Pinpoint the cell where the given text exists, returning its [X, Y] midpoint coordinate. 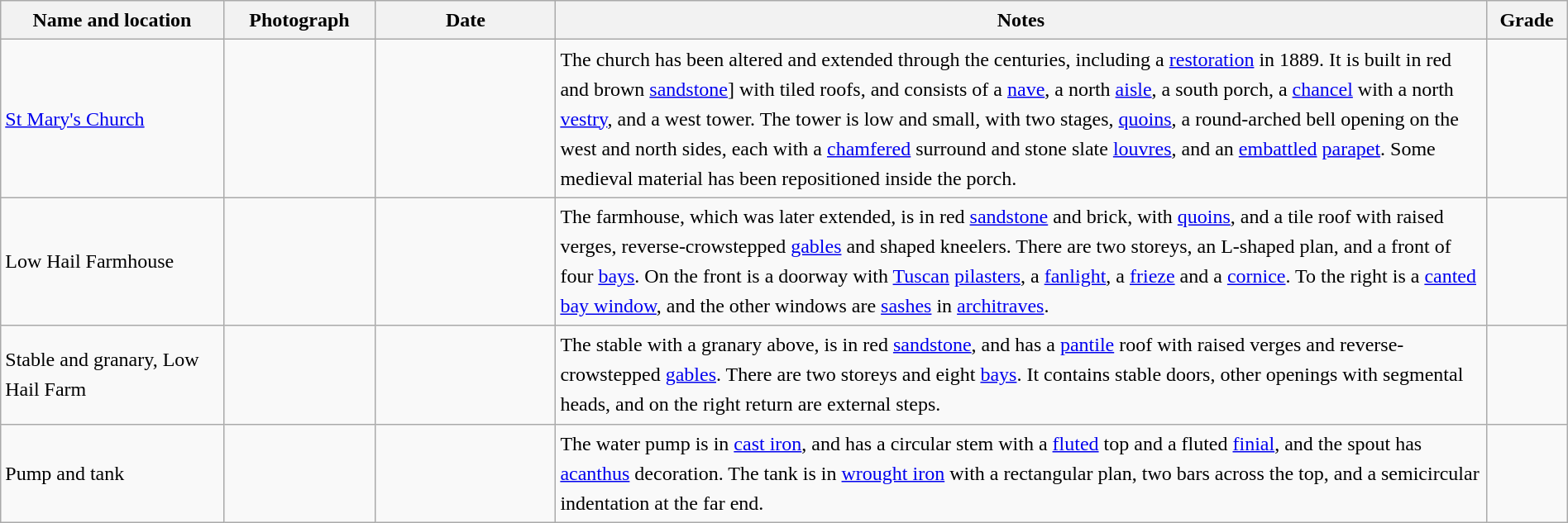
Low Hail Farmhouse [112, 261]
Pump and tank [112, 473]
Notes [1021, 20]
Name and location [112, 20]
Grade [1527, 20]
Photograph [299, 20]
St Mary's Church [112, 119]
Stable and granary, Low Hail Farm [112, 375]
Date [466, 20]
